Identify which cell holds the provided text, then report its (X, Y) central coordinate. 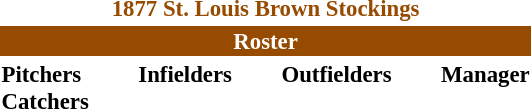
Roster (266, 41)
